From the cell containing the given text, extract its center point as (X, Y) coordinate. 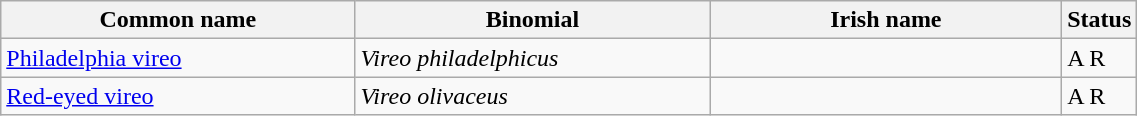
Vireo philadelphicus (532, 58)
Status (1100, 20)
Red-eyed vireo (178, 96)
Irish name (886, 20)
Common name (178, 20)
Vireo olivaceus (532, 96)
Binomial (532, 20)
Philadelphia vireo (178, 58)
